Return the [x, y] coordinate for the center point of the cell that contains the specified text.  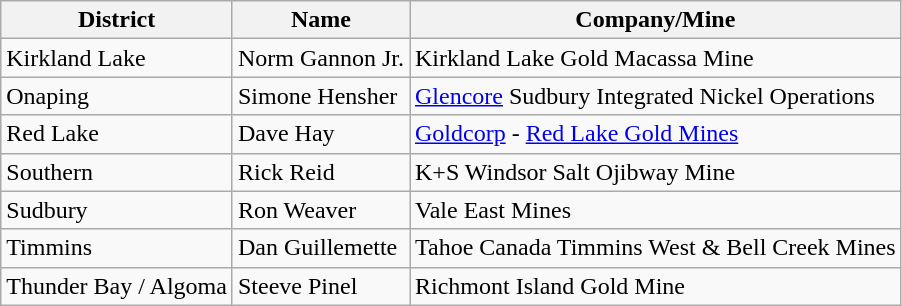
Steeve Pinel [320, 286]
Kirkland Lake [117, 58]
Onaping [117, 96]
Simone Hensher [320, 96]
Norm Gannon Jr. [320, 58]
Thunder Bay / Algoma [117, 286]
Kirkland Lake Gold Macassa Mine [656, 58]
District [117, 20]
Name [320, 20]
K+S Windsor Salt Ojibway Mine [656, 172]
Rick Reid [320, 172]
Sudbury [117, 210]
Timmins [117, 248]
Red Lake [117, 134]
Ron Weaver [320, 210]
Vale East Mines [656, 210]
Dan Guillemette [320, 248]
Southern [117, 172]
Glencore Sudbury Integrated Nickel Operations [656, 96]
Richmont Island Gold Mine [656, 286]
Tahoe Canada Timmins West & Bell Creek Mines [656, 248]
Goldcorp - Red Lake Gold Mines [656, 134]
Company/Mine [656, 20]
Dave Hay [320, 134]
